From the cell containing the given text, extract its center point as (X, Y) coordinate. 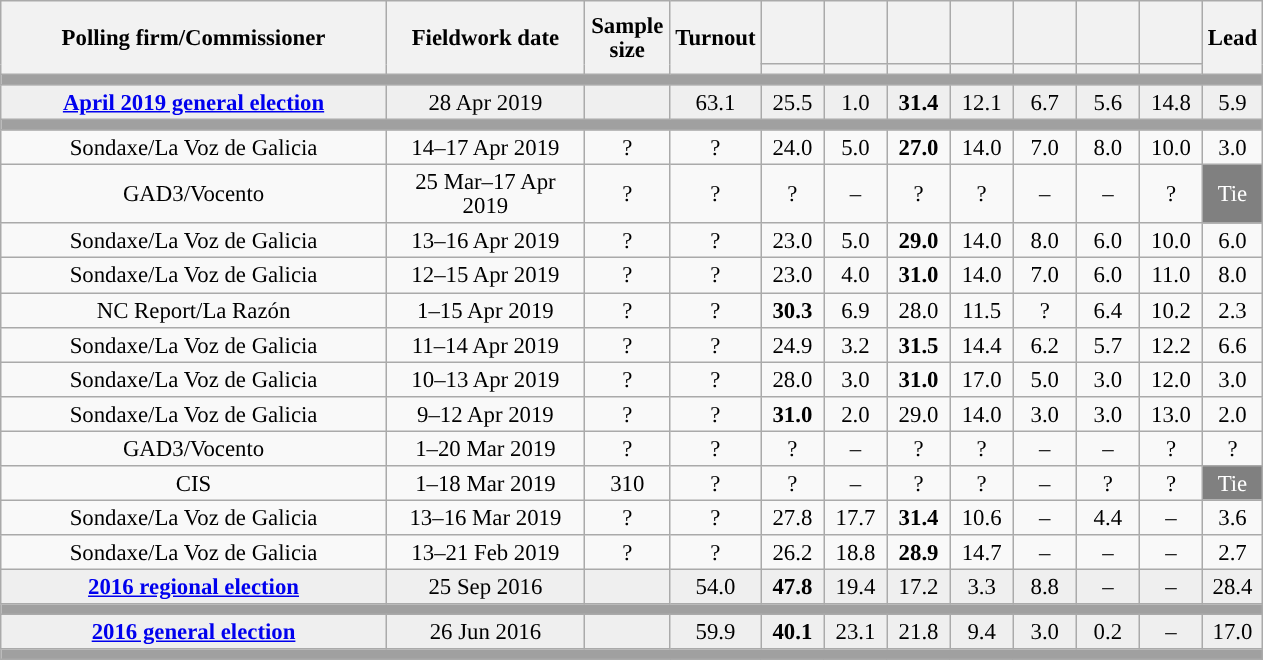
6.7 (1044, 102)
40.1 (792, 632)
28.4 (1232, 586)
26 Jun 2016 (485, 632)
2.3 (1232, 310)
13–21 Feb 2019 (485, 552)
4.4 (1108, 518)
27.0 (918, 148)
25 Sep 2016 (485, 586)
6.9 (856, 310)
10–13 Apr 2019 (485, 380)
8.8 (1044, 586)
Lead (1232, 38)
14.7 (982, 552)
4.0 (856, 276)
April 2019 general election (194, 102)
6.4 (1108, 310)
24.9 (792, 344)
Sample size (627, 38)
11.0 (1170, 276)
NC Report/La Razón (194, 310)
10.6 (982, 518)
17.7 (856, 518)
23.1 (856, 632)
13.0 (1170, 414)
59.9 (716, 632)
1–15 Apr 2019 (485, 310)
5.7 (1108, 344)
11.5 (982, 310)
24.0 (792, 148)
21.8 (918, 632)
5.6 (1108, 102)
27.8 (792, 518)
30.3 (792, 310)
31.5 (918, 344)
47.8 (792, 586)
25 Mar–17 Apr 2019 (485, 194)
26.2 (792, 552)
12–15 Apr 2019 (485, 276)
9.4 (982, 632)
14.8 (1170, 102)
14.4 (982, 344)
0.2 (1108, 632)
2.7 (1232, 552)
6.6 (1232, 344)
2016 regional election (194, 586)
1–20 Mar 2019 (485, 448)
10.2 (1170, 310)
Polling firm/Commissioner (194, 38)
CIS (194, 484)
13–16 Mar 2019 (485, 518)
63.1 (716, 102)
6.2 (1044, 344)
28 Apr 2019 (485, 102)
54.0 (716, 586)
3.2 (856, 344)
28.9 (918, 552)
11–14 Apr 2019 (485, 344)
13–16 Apr 2019 (485, 242)
3.3 (982, 586)
12.1 (982, 102)
12.0 (1170, 380)
310 (627, 484)
19.4 (856, 586)
17.2 (918, 586)
Turnout (716, 38)
1.0 (856, 102)
25.5 (792, 102)
14–17 Apr 2019 (485, 148)
Fieldwork date (485, 38)
9–12 Apr 2019 (485, 414)
12.2 (1170, 344)
3.6 (1232, 518)
1–18 Mar 2019 (485, 484)
5.9 (1232, 102)
2016 general election (194, 632)
18.8 (856, 552)
